Return the (x, y) coordinate for the center point of the cell that contains the specified text.  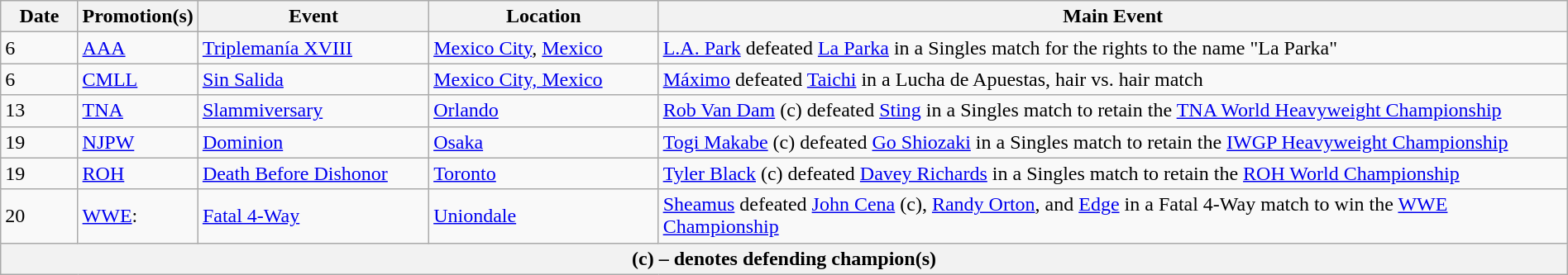
Sheamus defeated John Cena (c), Randy Orton, and Edge in a Fatal 4-Way match to win the WWE Championship (1113, 216)
Death Before Dishonor (313, 173)
Togi Makabe (c) defeated Go Shiozaki in a Singles match to retain the IWGP Heavyweight Championship (1113, 142)
Orlando (544, 111)
Osaka (544, 142)
L.A. Park defeated La Parka in a Singles match for the rights to the name "La Parka" (1113, 48)
WWE: (137, 216)
Slammiversary (313, 111)
Toronto (544, 173)
Sin Salida (313, 79)
20 (40, 216)
Rob Van Dam (c) defeated Sting in a Singles match to retain the TNA World Heavyweight Championship (1113, 111)
Promotion(s) (137, 17)
Fatal 4-Way (313, 216)
NJPW (137, 142)
Uniondale (544, 216)
Triplemanía XVIII (313, 48)
Location (544, 17)
Main Event (1113, 17)
Event (313, 17)
ROH (137, 173)
Tyler Black (c) defeated Davey Richards in a Singles match to retain the ROH World Championship (1113, 173)
AAA (137, 48)
(c) – denotes defending champion(s) (784, 258)
Dominion (313, 142)
13 (40, 111)
Date (40, 17)
Máximo defeated Taichi in a Lucha de Apuestas, hair vs. hair match (1113, 79)
CMLL (137, 79)
TNA (137, 111)
